Scan for the cell matching the given text and deliver its (x, y) coordinate at center. 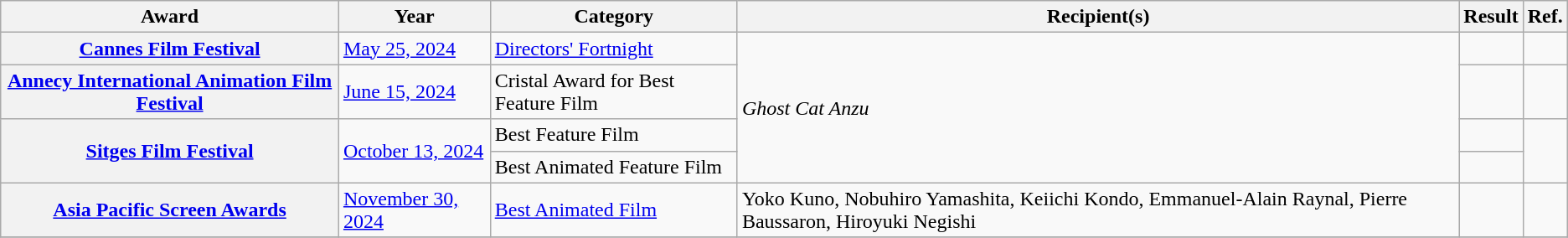
Best Feature Film (613, 135)
Asia Pacific Screen Awards (170, 210)
Annecy International Animation Film Festival (170, 92)
Ref. (1545, 17)
Best Animated Feature Film (613, 167)
October 13, 2024 (414, 151)
Cristal Award for Best Feature Film (613, 92)
Best Animated Film (613, 210)
November 30, 2024 (414, 210)
Award (170, 17)
June 15, 2024 (414, 92)
Ghost Cat Anzu (1097, 107)
Result (1491, 17)
Category (613, 17)
Recipient(s) (1097, 17)
May 25, 2024 (414, 49)
Sitges Film Festival (170, 151)
Year (414, 17)
Directors' Fortnight (613, 49)
Yoko Kuno, Nobuhiro Yamashita, Keiichi Kondo, Emmanuel-Alain Raynal, Pierre Baussaron, Hiroyuki Negishi (1097, 210)
Cannes Film Festival (170, 49)
